Return (X, Y) of the center of cell containing provided text 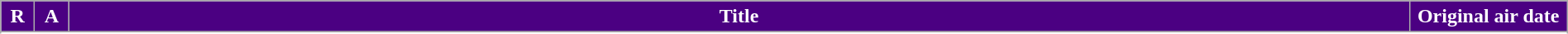
R (18, 17)
Title (739, 17)
A (51, 17)
Original air date (1489, 17)
